Return [X, Y] of the center of cell containing provided text 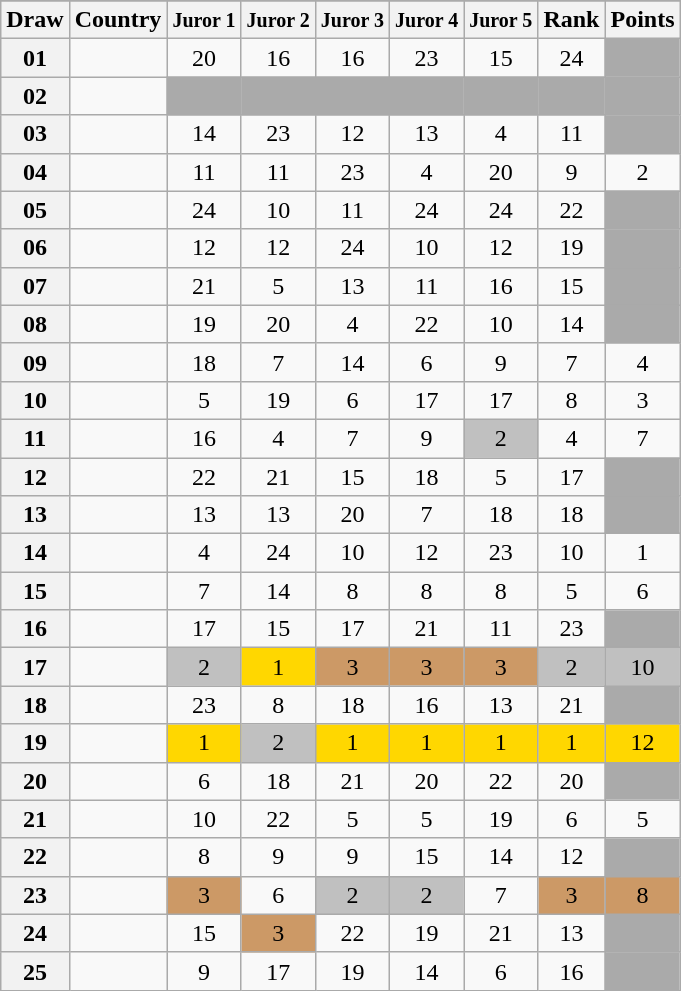
05 [35, 210]
Rank [572, 20]
09 [35, 362]
Draw [35, 20]
Points [642, 20]
Juror 3 [352, 20]
06 [35, 248]
25 [35, 971]
02 [35, 96]
08 [35, 324]
Juror 5 [501, 20]
04 [35, 172]
03 [35, 134]
Juror 4 [426, 20]
Juror 1 [204, 20]
Juror 2 [278, 20]
01 [35, 58]
Country [118, 20]
07 [35, 286]
